Find where the given text appears and provide that cell's center as (x, y) coordinate. 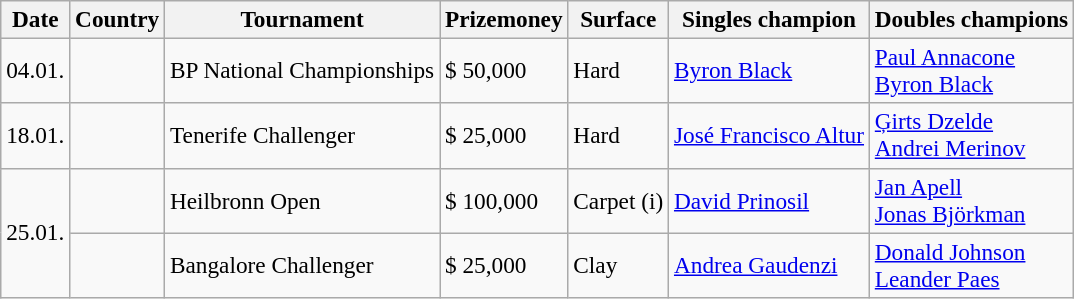
Bangalore Challenger (302, 264)
David Prinosil (770, 200)
Heilbronn Open (302, 200)
04.01. (36, 70)
Singles champion (770, 19)
Prizemoney (504, 19)
Country (118, 19)
Doubles champions (971, 19)
Paul Annacone Byron Black (971, 70)
Tournament (302, 19)
Andrea Gaudenzi (770, 264)
Ģirts Dzelde Andrei Merinov (971, 136)
Clay (618, 264)
Jan Apell Jonas Björkman (971, 200)
Surface (618, 19)
Date (36, 19)
Donald Johnson Leander Paes (971, 264)
25.01. (36, 233)
18.01. (36, 136)
Tenerife Challenger (302, 136)
José Francisco Altur (770, 136)
BP National Championships (302, 70)
Byron Black (770, 70)
$ 100,000 (504, 200)
$ 50,000 (504, 70)
Carpet (i) (618, 200)
